Determine the [x, y] coordinate at the center of the cell enclosing the given text.  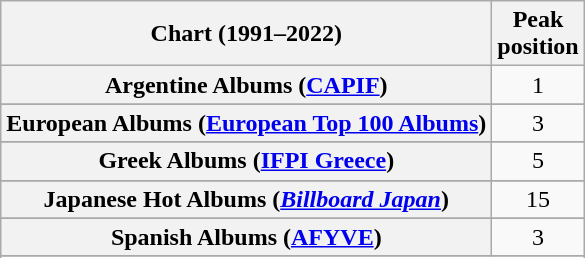
Peakposition [538, 34]
Argentine Albums (CAPIF) [246, 85]
European Albums (European Top 100 Albums) [246, 123]
Greek Albums (IFPI Greece) [246, 161]
1 [538, 85]
Chart (1991–2022) [246, 34]
15 [538, 199]
Japanese Hot Albums (Billboard Japan) [246, 199]
Spanish Albums (AFYVE) [246, 237]
5 [538, 161]
